Output the [x, y] coordinate of the center of the cell containing the given text.  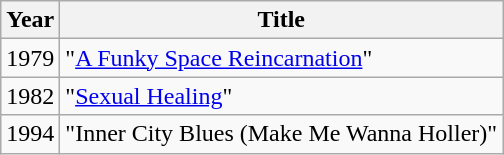
1982 [30, 96]
1994 [30, 134]
"Inner City Blues (Make Me Wanna Holler)" [282, 134]
"A Funky Space Reincarnation" [282, 58]
1979 [30, 58]
Title [282, 20]
"Sexual Healing" [282, 96]
Year [30, 20]
